Search for the cell housing the specified text and yield its [x, y] center coordinate. 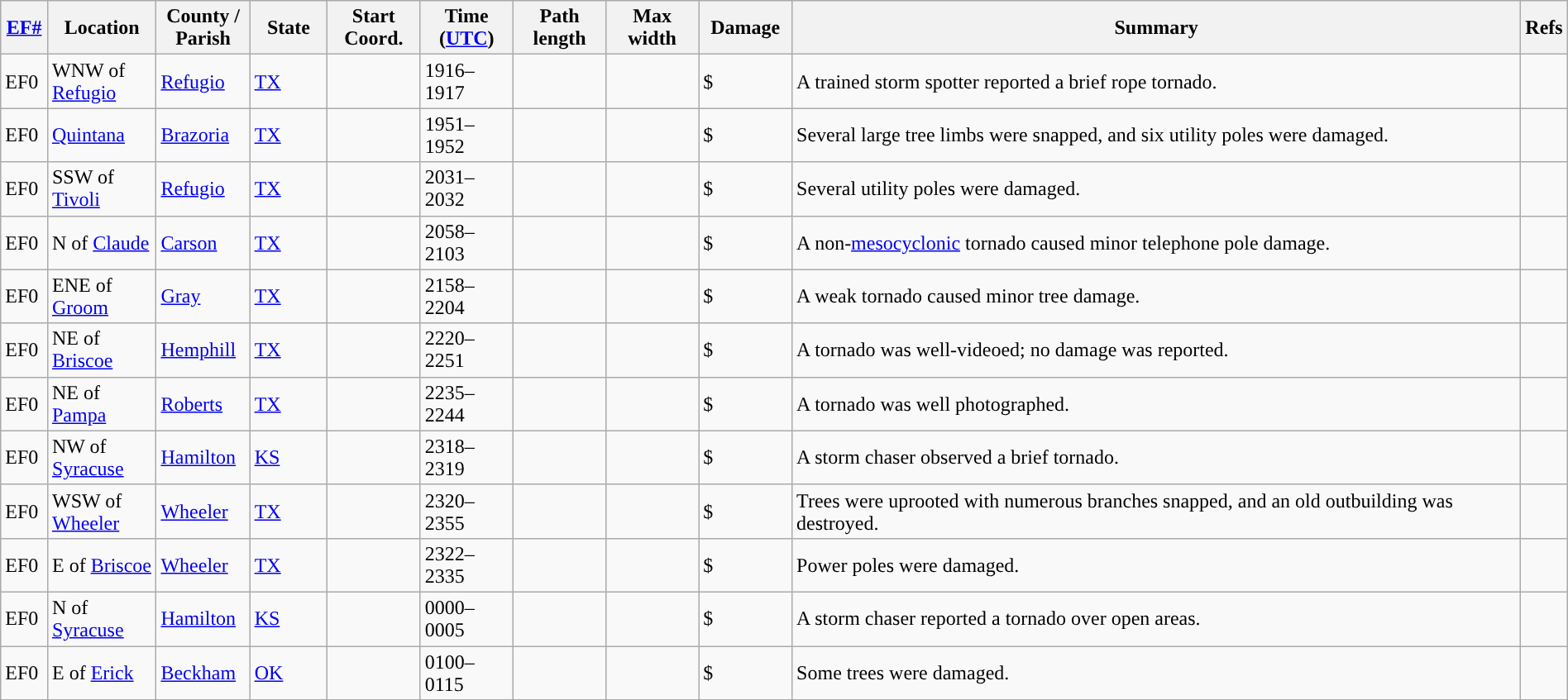
A tornado was well-videoed; no damage was reported. [1156, 350]
Several utility poles were damaged. [1156, 188]
A tornado was well photographed. [1156, 403]
A non-mesocyclonic tornado caused minor telephone pole damage. [1156, 243]
2322–2335 [466, 565]
Carson [203, 243]
Quintana [101, 136]
2318–2319 [466, 458]
ENE of Groom [101, 296]
A trained storm spotter reported a brief rope tornado. [1156, 81]
A weak tornado caused minor tree damage. [1156, 296]
Beckham [203, 673]
2220–2251 [466, 350]
WSW of Wheeler [101, 511]
Refs [1544, 28]
2235–2244 [466, 403]
Start Coord. [374, 28]
NE of Pampa [101, 403]
OK [289, 673]
Damage [746, 28]
Trees were uprooted with numerous branches snapped, and an old outbuilding was destroyed. [1156, 511]
2320–2355 [466, 511]
0100–0115 [466, 673]
A storm chaser reported a tornado over open areas. [1156, 618]
N of Syracuse [101, 618]
0000–0005 [466, 618]
1951–1952 [466, 136]
Power poles were damaged. [1156, 565]
Roberts [203, 403]
Location [101, 28]
Brazoria [203, 136]
State [289, 28]
Time (UTC) [466, 28]
WNW of Refugio [101, 81]
N of Claude [101, 243]
Gray [203, 296]
NE of Briscoe [101, 350]
Some trees were damaged. [1156, 673]
County / Parish [203, 28]
2031–2032 [466, 188]
Several large tree limbs were snapped, and six utility poles were damaged. [1156, 136]
E of Erick [101, 673]
Path length [559, 28]
Hemphill [203, 350]
2158–2204 [466, 296]
Summary [1156, 28]
E of Briscoe [101, 565]
A storm chaser observed a brief tornado. [1156, 458]
Max width [653, 28]
NW of Syracuse [101, 458]
1916–1917 [466, 81]
SSW of Tivoli [101, 188]
2058–2103 [466, 243]
EF# [25, 28]
